Find where the given text appears and provide that cell's center as (X, Y) coordinate. 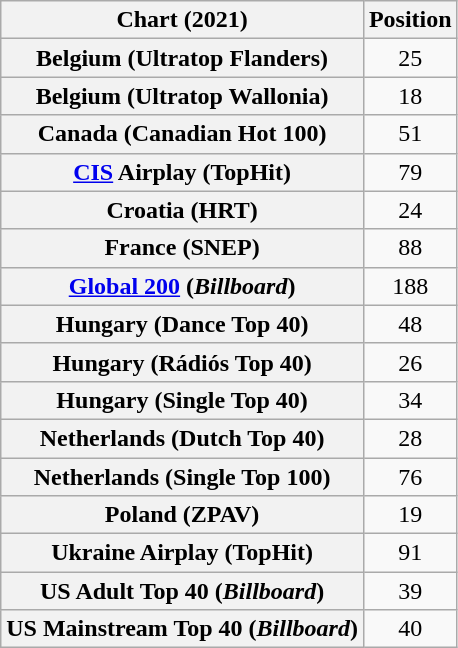
79 (410, 172)
88 (410, 248)
51 (410, 134)
Hungary (Rádiós Top 40) (182, 362)
Position (410, 20)
Netherlands (Single Top 100) (182, 477)
Global 200 (Billboard) (182, 286)
Netherlands (Dutch Top 40) (182, 438)
Canada (Canadian Hot 100) (182, 134)
France (SNEP) (182, 248)
CIS Airplay (TopHit) (182, 172)
Hungary (Dance Top 40) (182, 324)
19 (410, 515)
34 (410, 400)
US Mainstream Top 40 (Billboard) (182, 629)
24 (410, 210)
Hungary (Single Top 40) (182, 400)
Chart (2021) (182, 20)
Belgium (Ultratop Wallonia) (182, 96)
39 (410, 591)
18 (410, 96)
48 (410, 324)
Belgium (Ultratop Flanders) (182, 58)
Ukraine Airplay (TopHit) (182, 553)
Poland (ZPAV) (182, 515)
40 (410, 629)
91 (410, 553)
26 (410, 362)
76 (410, 477)
28 (410, 438)
25 (410, 58)
US Adult Top 40 (Billboard) (182, 591)
188 (410, 286)
Croatia (HRT) (182, 210)
